Pinpoint the cell where the given text exists, returning its [X, Y] midpoint coordinate. 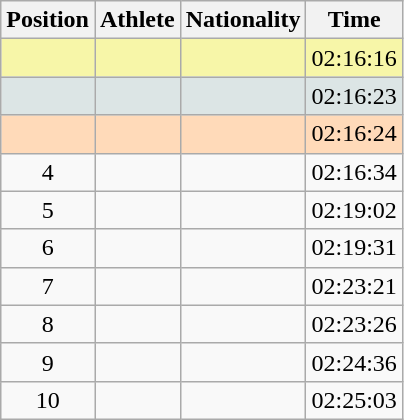
02:24:36 [354, 362]
7 [48, 286]
02:16:23 [354, 96]
Time [354, 20]
02:16:16 [354, 58]
02:19:31 [354, 248]
Athlete [137, 20]
02:19:02 [354, 210]
02:25:03 [354, 400]
6 [48, 248]
02:16:34 [354, 172]
Nationality [243, 20]
10 [48, 400]
Position [48, 20]
4 [48, 172]
5 [48, 210]
9 [48, 362]
02:23:26 [354, 324]
02:23:21 [354, 286]
8 [48, 324]
02:16:24 [354, 134]
